Extract the (x, y) coordinate from the center of the cell holding the provided text.  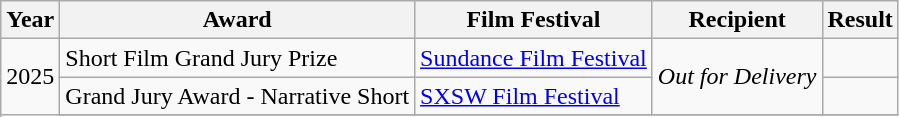
Result (860, 20)
Short Film Grand Jury Prize (238, 58)
Grand Jury Award - Narrative Short (238, 96)
2025 (30, 77)
Out for Delivery (737, 77)
Film Festival (534, 20)
Award (238, 20)
Year (30, 20)
SXSW Film Festival (534, 96)
Recipient (737, 20)
Sundance Film Festival (534, 58)
